Scan for the cell matching the given text and deliver its (x, y) coordinate at center. 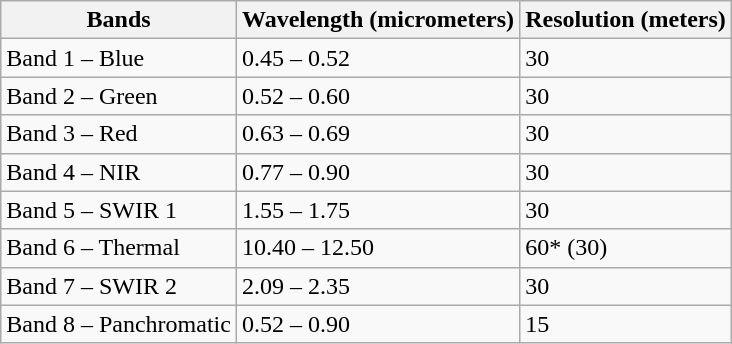
Band 3 – Red (119, 134)
0.52 – 0.60 (378, 96)
Wavelength (micrometers) (378, 20)
0.52 – 0.90 (378, 324)
Band 7 – SWIR 2 (119, 286)
10.40 – 12.50 (378, 248)
Band 4 – NIR (119, 172)
Band 2 – Green (119, 96)
2.09 – 2.35 (378, 286)
Resolution (meters) (626, 20)
0.63 – 0.69 (378, 134)
0.45 – 0.52 (378, 58)
Band 6 – Thermal (119, 248)
Band 1 – Blue (119, 58)
60* (30) (626, 248)
0.77 – 0.90 (378, 172)
Bands (119, 20)
Band 5 – SWIR 1 (119, 210)
1.55 – 1.75 (378, 210)
Band 8 – Panchromatic (119, 324)
15 (626, 324)
